Return (X, Y) of the center of cell containing provided text 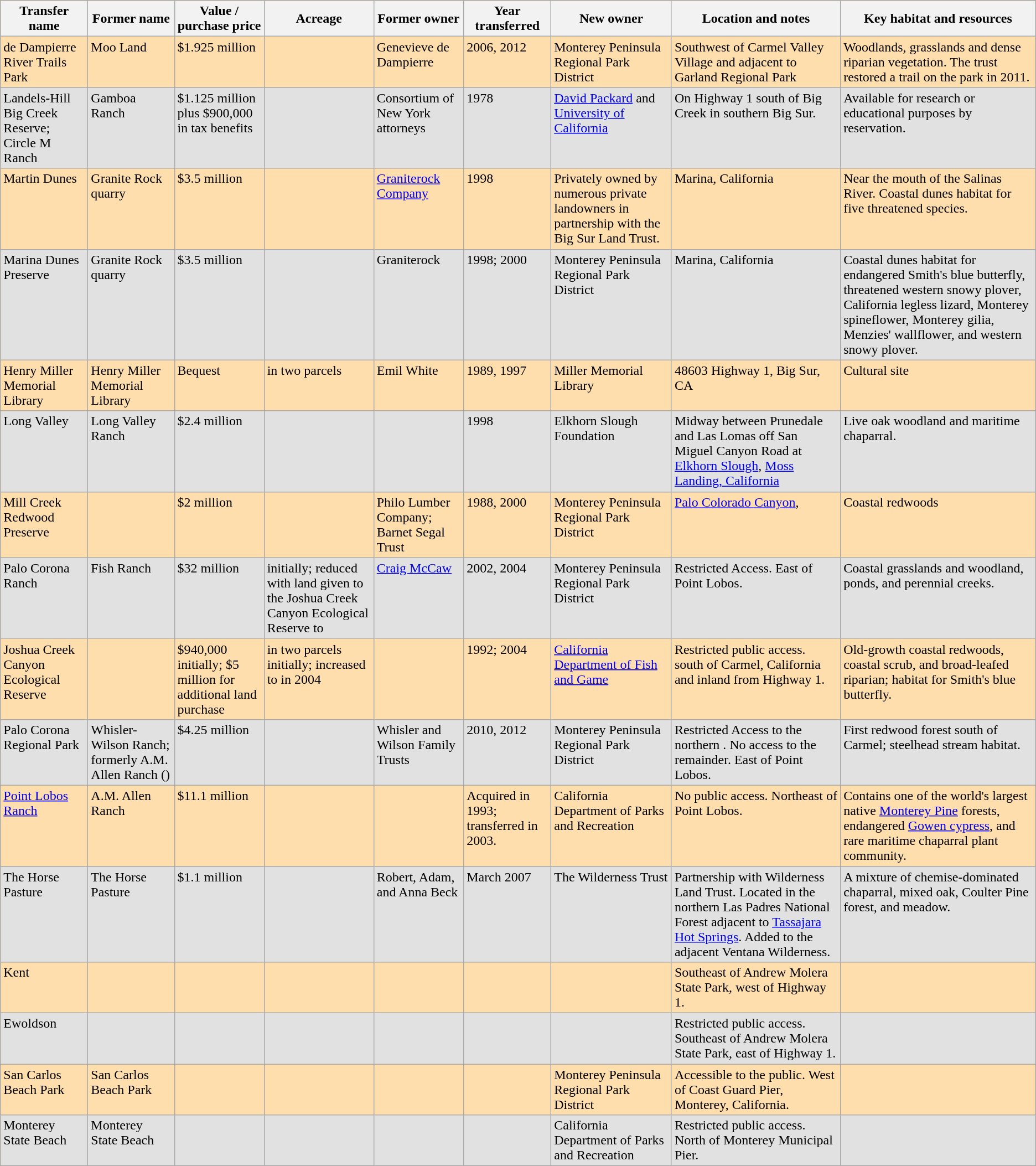
A mixture of chemise-dominated chaparral, mixed oak, Coulter Pine forest, and meadow. (939, 914)
David Packard and University of California (612, 128)
Southeast of Andrew Molera State Park, west of Highway 1. (756, 988)
Cultural site (939, 385)
Transfer name (44, 19)
The Wilderness Trust (612, 914)
Privately owned by numerous private landowners in partnership with the Big Sur Land Trust. (612, 209)
1988, 2000 (507, 525)
Emil White (418, 385)
Marina Dunes Preserve (44, 305)
2002, 2004 (507, 598)
Craig McCaw (418, 598)
1989, 1997 (507, 385)
48603 Highway 1, Big Sur, CA (756, 385)
de Dampierre River Trails Park (44, 62)
Key habitat and resources (939, 19)
Woodlands, grasslands and dense riparian vegetation. The trust restored a trail on the park in 2011. (939, 62)
initially; reduced with land given to the Joshua Creek Canyon Ecological Reserve to (319, 598)
Kent (44, 988)
March 2007 (507, 914)
Bequest (219, 385)
Coastal redwoods (939, 525)
Palo Colorado Canyon, (756, 525)
Restricted Access. East of Point Lobos. (756, 598)
Fish Ranch (131, 598)
Value / purchase price (219, 19)
Gamboa Ranch (131, 128)
Former name (131, 19)
$1.125 million plus $900,000 in tax benefits (219, 128)
Martin Dunes (44, 209)
Moo Land (131, 62)
Miller Memorial Library (612, 385)
$940,000 initially; $5 million for additional land purchase (219, 679)
Graniterock (418, 305)
$2 million (219, 525)
Ewoldson (44, 1039)
$2.4 million (219, 451)
Robert, Adam, and Anna Beck (418, 914)
1998; 2000 (507, 305)
Location and notes (756, 19)
A.M. Allen Ranch (131, 826)
Available for research or educational purposes by reservation. (939, 128)
1992; 2004 (507, 679)
Former owner (418, 19)
Genevieve de Dampierre (418, 62)
Coastal grasslands and woodland, ponds, and perennial creeks. (939, 598)
Midway between Prunedale and Las Lomas off San Miguel Canyon Road at Elkhorn Slough, Moss Landing, California (756, 451)
$11.1 million (219, 826)
On Highway 1 south of Big Creek in southern Big Sur. (756, 128)
No public access. Northeast of Point Lobos. (756, 826)
Old-growth coastal redwoods, coastal scrub, and broad-leafed riparian; habitat for Smith's blue butterfly. (939, 679)
1978 (507, 128)
2006, 2012 (507, 62)
Long Valley (44, 451)
First redwood forest south of Carmel; steelhead stream habitat. (939, 752)
California Department of Fish and Game (612, 679)
Restricted public access. south of Carmel, California and inland from Highway 1. (756, 679)
$1.925 million (219, 62)
2010, 2012 (507, 752)
Restricted Access to the northern . No access to the remainder. East of Point Lobos. (756, 752)
Whisler-Wilson Ranch; formerly A.M. Allen Ranch () (131, 752)
Landels-Hill Big Creek Reserve; Circle M Ranch (44, 128)
Near the mouth of the Salinas River. Coastal dunes habitat for five threatened species. (939, 209)
$4.25 million (219, 752)
Acquired in 1993; transferred in 2003. (507, 826)
Live oak woodland and maritime chaparral. (939, 451)
Philo Lumber Company; Barnet Segal Trust (418, 525)
$32 million (219, 598)
Palo Corona Ranch (44, 598)
Accessible to the public. West of Coast Guard Pier, Monterey, California. (756, 1090)
Long Valley Ranch (131, 451)
Elkhorn Slough Foundation (612, 451)
Contains one of the world's largest native Monterey Pine forests, endangered Gowen cypress, and rare maritime chaparral plant community. (939, 826)
Restricted public access. Southeast of Andrew Molera State Park, east of Highway 1. (756, 1039)
Palo Corona Regional Park (44, 752)
Mill Creek Redwood Preserve (44, 525)
New owner (612, 19)
in two parcels initially; increased to in 2004 (319, 679)
$1.1 million (219, 914)
Year transferred (507, 19)
Joshua Creek Canyon Ecological Reserve (44, 679)
Point Lobos Ranch (44, 826)
Graniterock Company (418, 209)
Whisler and Wilson Family Trusts (418, 752)
Acreage (319, 19)
Consortium of New York attorneys (418, 128)
in two parcels (319, 385)
Restricted public access. North of Monterey Municipal Pier. (756, 1141)
Southwest of Carmel Valley Village and adjacent to Garland Regional Park (756, 62)
